Search for the cell housing the specified text and yield its (X, Y) center coordinate. 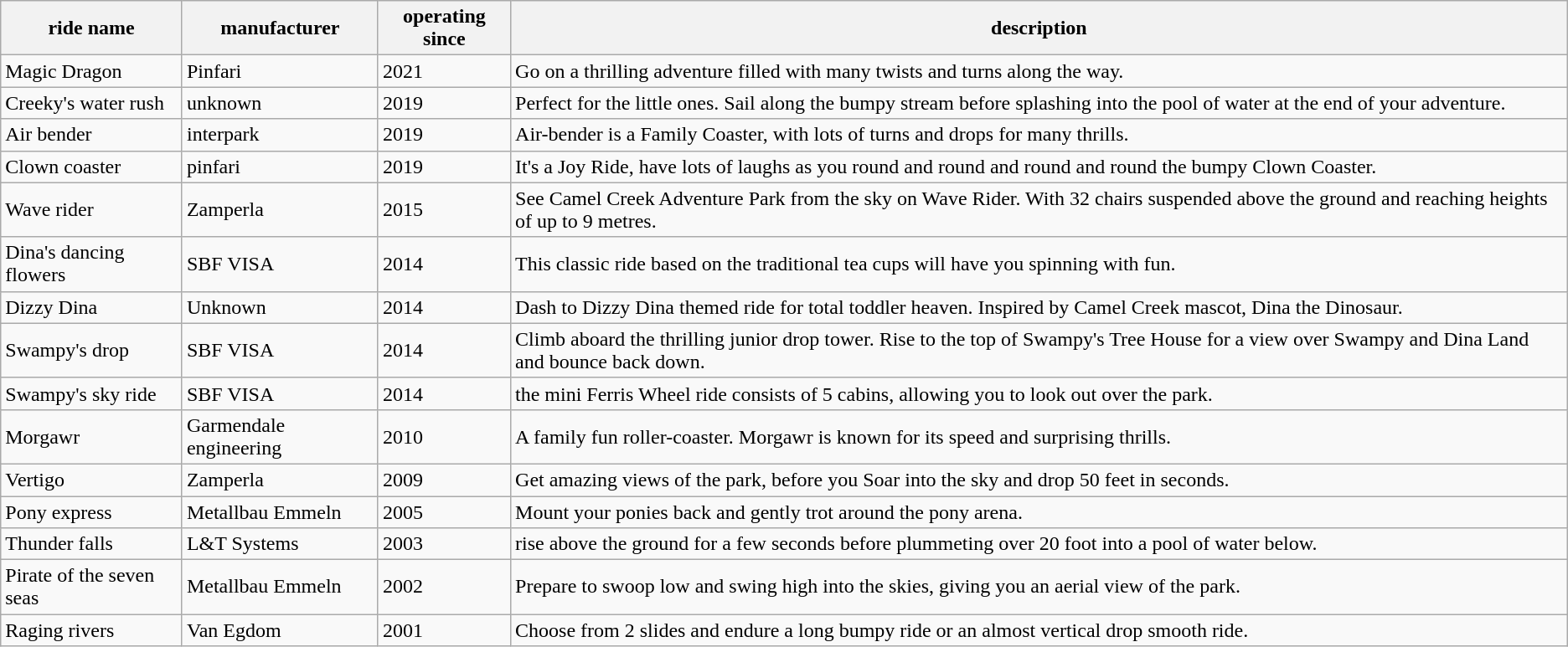
Swampy's drop (92, 350)
Air-bender is a Family Coaster, with lots of turns and drops for many thrills. (1039, 135)
2002 (444, 588)
unknown (280, 103)
2003 (444, 544)
the mini Ferris Wheel ride consists of 5 cabins, allowing you to look out over the park. (1039, 393)
Get amazing views of the park, before you Soar into the sky and drop 50 feet in seconds. (1039, 480)
Dina's dancing flowers (92, 264)
Wave rider (92, 209)
Dash to Dizzy Dina themed ride for total toddler heaven. Inspired by Camel Creek mascot, Dina the Dinosaur. (1039, 307)
operating since (444, 28)
Perfect for the little ones. Sail along the bumpy stream before splashing into the pool of water at the end of your adventure. (1039, 103)
2010 (444, 437)
Pinfari (280, 71)
L&T Systems (280, 544)
Go on a thrilling adventure filled with many twists and turns along the way. (1039, 71)
Mount your ponies back and gently trot around the pony arena. (1039, 511)
interpark (280, 135)
Thunder falls (92, 544)
description (1039, 28)
Magic Dragon (92, 71)
Choose from 2 slides and endure a long bumpy ride or an almost vertical drop smooth ride. (1039, 630)
Vertigo (92, 480)
Raging rivers (92, 630)
Pirate of the seven seas (92, 588)
2015 (444, 209)
rise above the ground for a few seconds before plummeting over 20 foot into a pool of water below. (1039, 544)
Prepare to swoop low and swing high into the skies, giving you an aerial view of the park. (1039, 588)
Swampy's sky ride (92, 393)
It's a Joy Ride, have lots of laughs as you round and round and round and round the bumpy Clown Coaster. (1039, 167)
Van Egdom (280, 630)
Unknown (280, 307)
Air bender (92, 135)
2009 (444, 480)
manufacturer (280, 28)
2001 (444, 630)
Climb aboard the thrilling junior drop tower. Rise to the top of Swampy's Tree House for a view over Swampy and Dina Land and bounce back down. (1039, 350)
Morgawr (92, 437)
ride name (92, 28)
A family fun roller-coaster. Morgawr is known for its speed and surprising thrills. (1039, 437)
This classic ride based on the traditional tea cups will have you spinning with fun. (1039, 264)
Pony express (92, 511)
2021 (444, 71)
See Camel Creek Adventure Park from the sky on Wave Rider. With 32 chairs suspended above the ground and reaching heights of up to 9 metres. (1039, 209)
Clown coaster (92, 167)
Garmendale engineering (280, 437)
2005 (444, 511)
pinfari (280, 167)
Creeky's water rush (92, 103)
Dizzy Dina (92, 307)
